Detect which cell encompasses the target text, then output its [x, y] center coordinate. 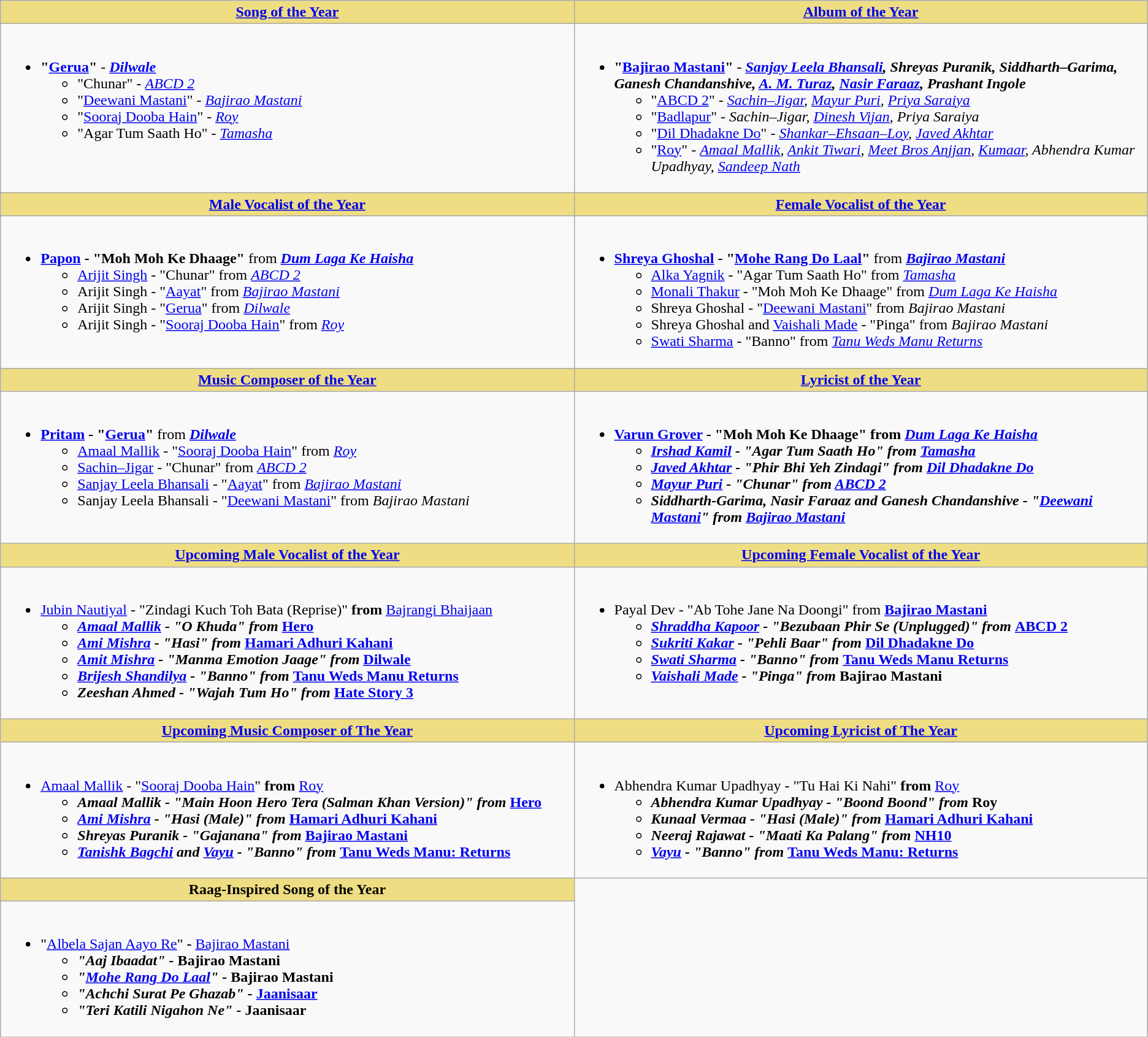
Song of the Year [287, 12]
Male Vocalist of the Year [287, 204]
Upcoming Male Vocalist of the Year [287, 555]
Upcoming Lyricist of The Year [861, 730]
"Gerua" - Dilwale"Chunar" - ABCD 2"Deewani Mastani" - Bajirao Mastani"Sooraj Dooba Hain" - Roy"Agar Tum Saath Ho" - Tamasha [287, 108]
Female Vocalist of the Year [861, 204]
Upcoming Female Vocalist of the Year [861, 555]
Raag-Inspired Song of the Year [287, 889]
Upcoming Music Composer of The Year [287, 730]
Music Composer of the Year [287, 380]
Album of the Year [861, 12]
Lyricist of the Year [861, 380]
